Search for the cell housing the specified text and yield its (X, Y) center coordinate. 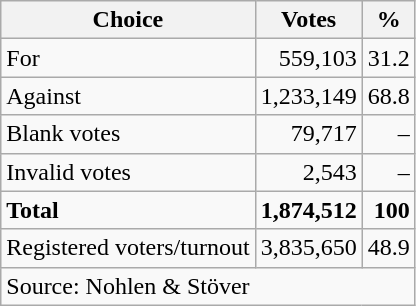
% (388, 20)
48.9 (388, 248)
559,103 (308, 58)
Against (128, 96)
1,874,512 (308, 210)
Blank votes (128, 134)
31.2 (388, 58)
Votes (308, 20)
68.8 (388, 96)
79,717 (308, 134)
Invalid votes (128, 172)
Total (128, 210)
Source: Nohlen & Stöver (208, 286)
3,835,650 (308, 248)
1,233,149 (308, 96)
100 (388, 210)
For (128, 58)
Choice (128, 20)
Registered voters/turnout (128, 248)
2,543 (308, 172)
